Scan for the cell matching the given text and deliver its [x, y] coordinate at center. 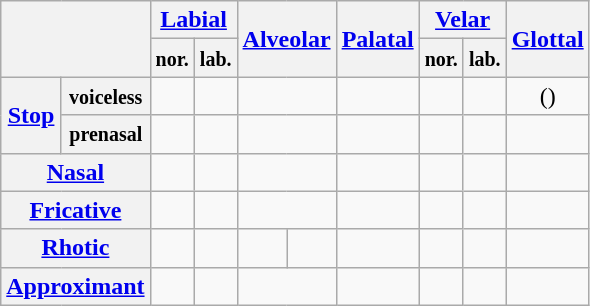
Velar [462, 20]
Fricative [76, 210]
Labial [194, 20]
Nasal [76, 172]
Approximant [76, 286]
Stop [32, 115]
Glottal [548, 39]
voiceless [106, 96]
prenasal [106, 134]
Alveolar [286, 39]
Rhotic [76, 248]
() [548, 96]
Palatal [378, 39]
